Search for the cell housing the specified text and yield its (X, Y) center coordinate. 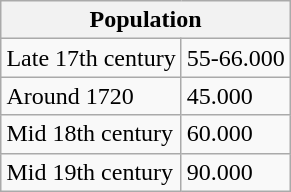
55-66.000 (236, 58)
90.000 (236, 172)
45.000 (236, 96)
60.000 (236, 134)
Mid 19th century (91, 172)
Late 17th century (91, 58)
Mid 18th century (91, 134)
Population (146, 20)
Around 1720 (91, 96)
